Pinpoint the cell where the given text exists, returning its (X, Y) midpoint coordinate. 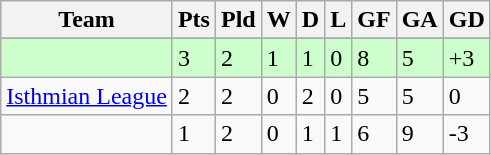
GF (374, 20)
W (278, 20)
D (310, 20)
8 (374, 58)
+3 (466, 58)
Pld (238, 20)
GA (420, 20)
GD (466, 20)
3 (194, 58)
Isthmian League (87, 96)
Team (87, 20)
L (338, 20)
Pts (194, 20)
6 (374, 134)
-3 (466, 134)
9 (420, 134)
